Provide the (x, y) coordinate of the cell's center where the given text is located.  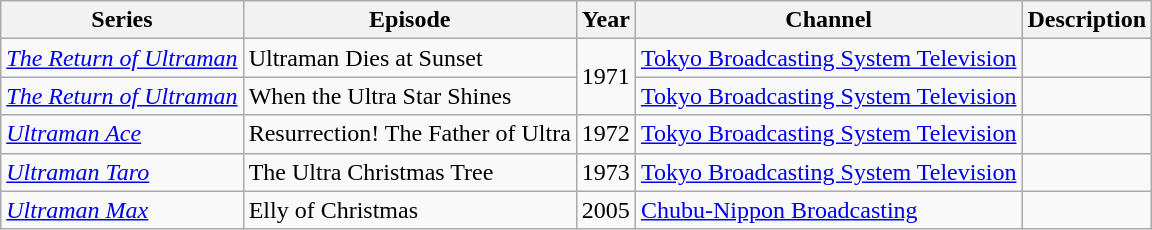
Ultraman Taro (122, 172)
Episode (410, 20)
2005 (606, 210)
1971 (606, 77)
Series (122, 20)
The Ultra Christmas Tree (410, 172)
Year (606, 20)
Ultraman Dies at Sunset (410, 58)
Elly of Christmas (410, 210)
Ultraman Max (122, 210)
Ultraman Ace (122, 134)
1973 (606, 172)
When the Ultra Star Shines (410, 96)
Description (1087, 20)
Chubu-Nippon Broadcasting (828, 210)
1972 (606, 134)
Resurrection! The Father of Ultra (410, 134)
Channel (828, 20)
